Return [X, Y] of the center of cell containing provided text 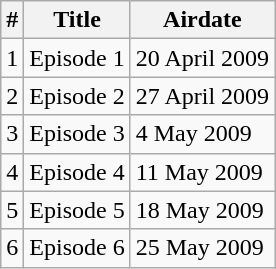
Episode 1 [77, 58]
27 April 2009 [202, 96]
25 May 2009 [202, 248]
Episode 3 [77, 134]
Title [77, 20]
4 [12, 172]
Episode 5 [77, 210]
11 May 2009 [202, 172]
1 [12, 58]
Airdate [202, 20]
20 April 2009 [202, 58]
2 [12, 96]
18 May 2009 [202, 210]
6 [12, 248]
# [12, 20]
4 May 2009 [202, 134]
Episode 2 [77, 96]
Episode 6 [77, 248]
Episode 4 [77, 172]
5 [12, 210]
3 [12, 134]
